Scan for the cell matching the given text and deliver its [x, y] coordinate at center. 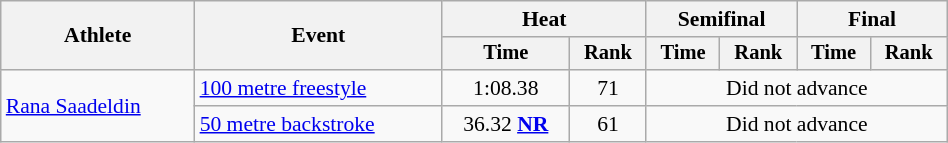
Event [319, 36]
Final [872, 19]
50 metre backstroke [319, 124]
100 metre freestyle [319, 88]
Heat [544, 19]
Athlete [98, 36]
Rana Saadeldin [98, 106]
1:08.38 [506, 88]
36.32 NR [506, 124]
61 [608, 124]
71 [608, 88]
Semifinal [721, 19]
